Output the (X, Y) coordinate of the center of the cell containing the given text.  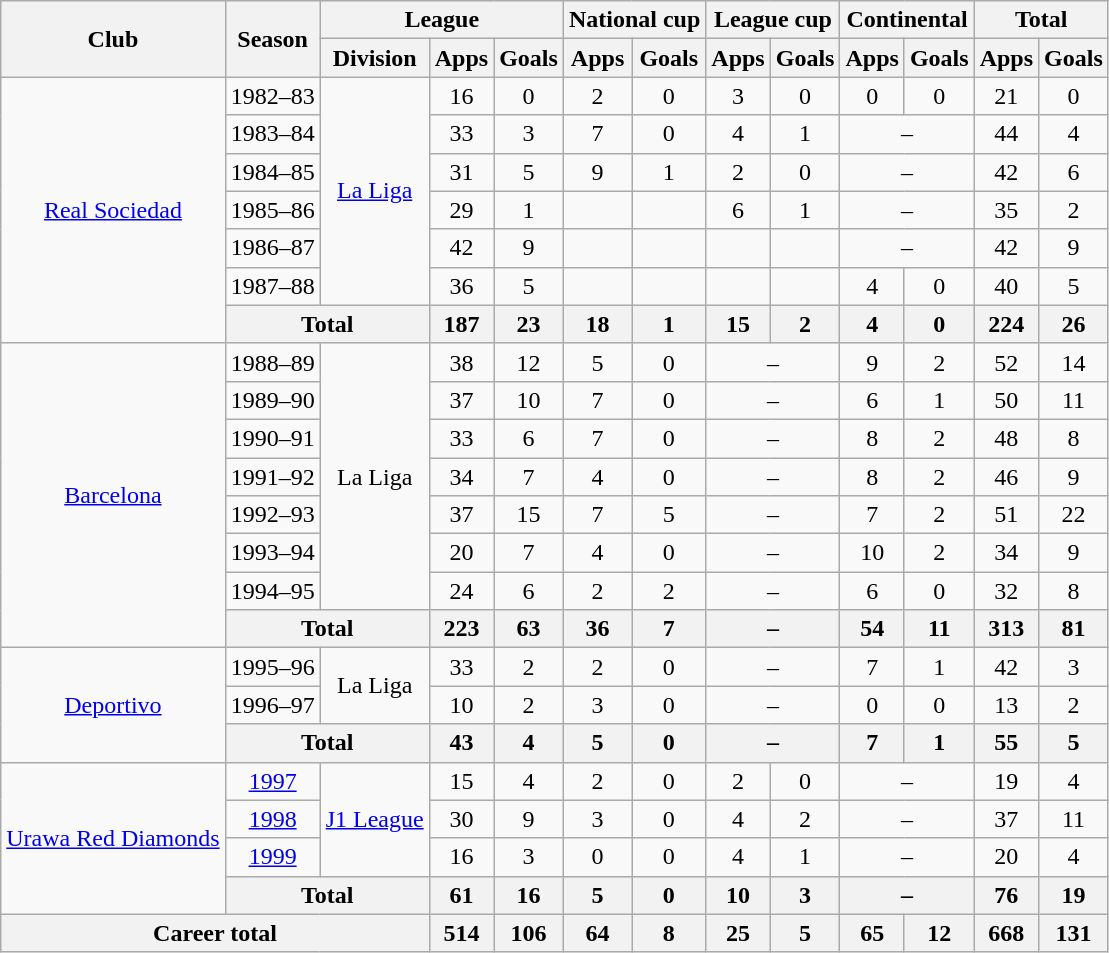
313 (1006, 629)
1982–83 (272, 96)
1986–87 (272, 248)
76 (1006, 895)
55 (1006, 743)
29 (461, 210)
44 (1006, 134)
514 (461, 933)
1999 (272, 857)
40 (1006, 286)
Continental (907, 20)
1988–89 (272, 362)
Club (113, 39)
National cup (634, 20)
Barcelona (113, 495)
187 (461, 324)
46 (1006, 477)
223 (461, 629)
1993–94 (272, 553)
54 (872, 629)
League cup (773, 20)
Season (272, 39)
1985–86 (272, 210)
65 (872, 933)
14 (1074, 362)
Division (374, 58)
1996–97 (272, 705)
1987–88 (272, 286)
Real Sociedad (113, 210)
668 (1006, 933)
131 (1074, 933)
1984–85 (272, 172)
1990–91 (272, 438)
1983–84 (272, 134)
43 (461, 743)
50 (1006, 400)
26 (1074, 324)
31 (461, 172)
25 (738, 933)
35 (1006, 210)
22 (1074, 515)
1991–92 (272, 477)
Deportivo (113, 705)
64 (597, 933)
51 (1006, 515)
18 (597, 324)
81 (1074, 629)
1998 (272, 819)
30 (461, 819)
Urawa Red Diamonds (113, 838)
224 (1006, 324)
23 (529, 324)
J1 League (374, 819)
63 (529, 629)
32 (1006, 591)
24 (461, 591)
1989–90 (272, 400)
1995–96 (272, 667)
13 (1006, 705)
21 (1006, 96)
61 (461, 895)
League (442, 20)
1994–95 (272, 591)
52 (1006, 362)
48 (1006, 438)
1997 (272, 781)
106 (529, 933)
1992–93 (272, 515)
Career total (215, 933)
38 (461, 362)
